Locate the cell with the specified text and output its [x, y] center coordinate. 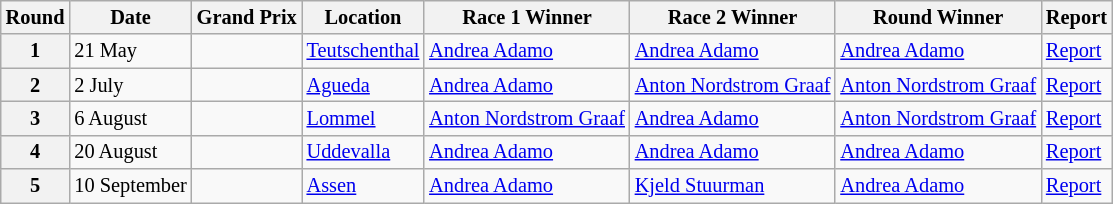
5 [36, 186]
Agueda [364, 85]
Race 1 Winner [527, 17]
Lommel [364, 118]
2 [36, 85]
6 August [130, 118]
1 [36, 51]
Grand Prix [247, 17]
10 September [130, 186]
Location [364, 17]
Round Winner [938, 17]
4 [36, 152]
Uddevalla [364, 152]
Kjeld Stuurman [733, 186]
21 May [130, 51]
Teutschenthal [364, 51]
Assen [364, 186]
Date [130, 17]
Race 2 Winner [733, 17]
Round [36, 17]
2 July [130, 85]
3 [36, 118]
20 August [130, 152]
